Determine the (x, y) coordinate at the center of the cell enclosing the given text.  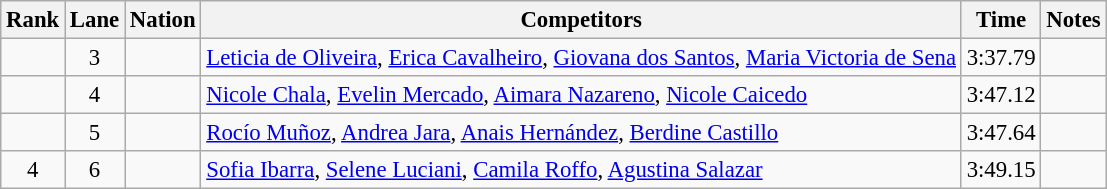
Competitors (581, 20)
Lane (95, 20)
Leticia de Oliveira, Erica Cavalheiro, Giovana dos Santos, Maria Victoria de Sena (581, 58)
Nation (163, 20)
Sofia Ibarra, Selene Luciani, Camila Roffo, Agustina Salazar (581, 170)
6 (95, 170)
Time (1001, 20)
3:49.15 (1001, 170)
Rocío Muñoz, Andrea Jara, Anais Hernández, Berdine Castillo (581, 133)
Nicole Chala, Evelin Mercado, Aimara Nazareno, Nicole Caicedo (581, 95)
3:47.64 (1001, 133)
3 (95, 58)
5 (95, 133)
3:37.79 (1001, 58)
Rank (33, 20)
Notes (1074, 20)
3:47.12 (1001, 95)
